Capture the cell that displays the provided text and extract its [X, Y] central coordinate. 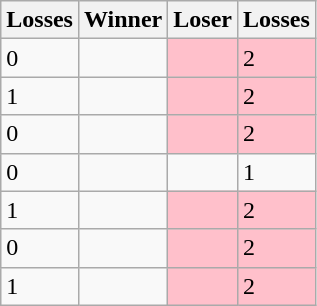
Winner [122, 20]
Loser [203, 20]
